Search for the cell housing the specified text and yield its (X, Y) center coordinate. 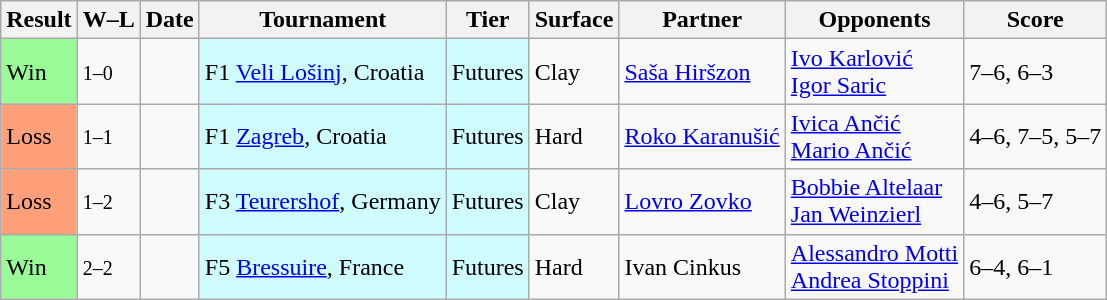
Surface (574, 20)
1–1 (108, 136)
F1 Zagreb, Croatia (322, 136)
Score (1036, 20)
Ivica Ančić Mario Ančić (874, 136)
2–2 (108, 266)
6–4, 6–1 (1036, 266)
Partner (702, 20)
4–6, 7–5, 5–7 (1036, 136)
Tournament (322, 20)
Opponents (874, 20)
Result (39, 20)
F5 Bressuire, France (322, 266)
7–6, 6–3 (1036, 72)
Roko Karanušić (702, 136)
Saša Hiršzon (702, 72)
1–0 (108, 72)
Ivo Karlović Igor Saric (874, 72)
F3 Teurershof, Germany (322, 202)
Ivan Cinkus (702, 266)
F1 Veli Lošinj, Croatia (322, 72)
Tier (488, 20)
W–L (108, 20)
4–6, 5–7 (1036, 202)
Lovro Zovko (702, 202)
Alessandro Motti Andrea Stoppini (874, 266)
Date (170, 20)
1–2 (108, 202)
Bobbie Altelaar Jan Weinzierl (874, 202)
